Detect which cell encompasses the target text, then output its [x, y] center coordinate. 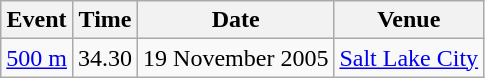
19 November 2005 [236, 58]
Date [236, 20]
Event [37, 20]
Venue [409, 20]
Salt Lake City [409, 58]
500 m [37, 58]
34.30 [104, 58]
Time [104, 20]
